Return the [X, Y] coordinate for the center point of the cell that contains the specified text.  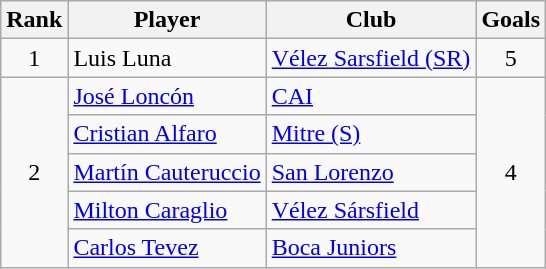
San Lorenzo [371, 172]
Rank [34, 20]
Vélez Sársfield [371, 210]
Vélez Sarsfield (SR) [371, 58]
Goals [511, 20]
Player [167, 20]
Cristian Alfaro [167, 134]
1 [34, 58]
Club [371, 20]
Mitre (S) [371, 134]
Carlos Tevez [167, 248]
CAI [371, 96]
5 [511, 58]
Luis Luna [167, 58]
José Loncón [167, 96]
Boca Juniors [371, 248]
4 [511, 172]
2 [34, 172]
Milton Caraglio [167, 210]
Martín Cauteruccio [167, 172]
